Provide the [X, Y] coordinate of the cell's center where the given text is located.  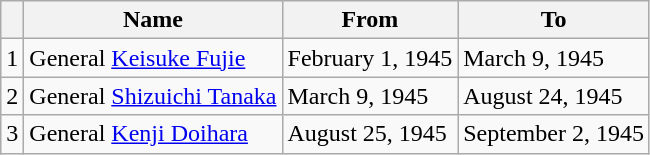
General Keisuke Fujie [153, 58]
August 25, 1945 [370, 134]
February 1, 1945 [370, 58]
Name [153, 20]
3 [12, 134]
From [370, 20]
September 2, 1945 [554, 134]
To [554, 20]
1 [12, 58]
2 [12, 96]
General Kenji Doihara [153, 134]
August 24, 1945 [554, 96]
General Shizuichi Tanaka [153, 96]
